Search for the cell housing the specified text and yield its (x, y) center coordinate. 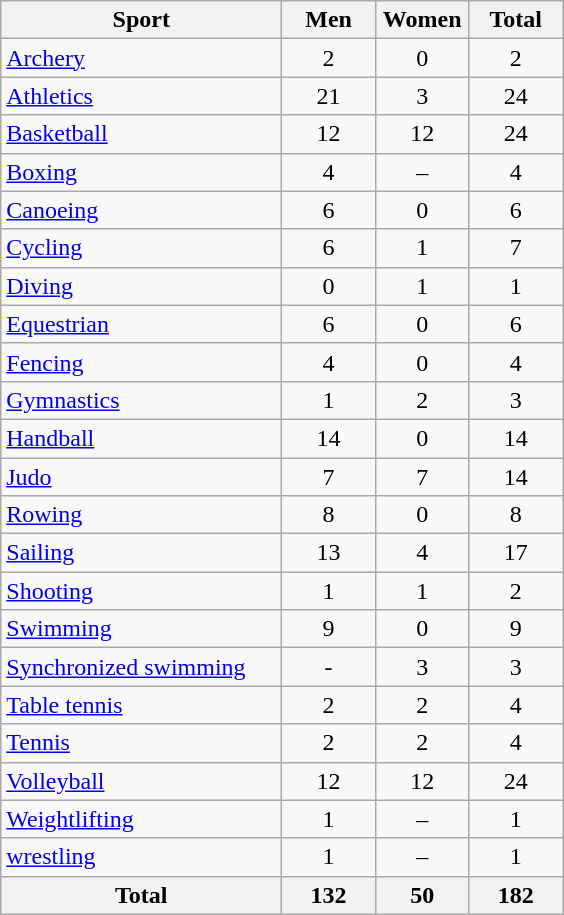
50 (422, 895)
Women (422, 20)
Diving (142, 286)
Cycling (142, 248)
13 (329, 553)
Table tennis (142, 705)
Sport (142, 20)
21 (329, 96)
17 (516, 553)
Rowing (142, 515)
Volleyball (142, 781)
Canoeing (142, 210)
132 (329, 895)
Judo (142, 477)
Basketball (142, 134)
Archery (142, 58)
182 (516, 895)
Weightlifting (142, 819)
Synchronized swimming (142, 667)
Sailing (142, 553)
Gymnastics (142, 400)
Swimming (142, 629)
Equestrian (142, 324)
- (329, 667)
Fencing (142, 362)
wrestling (142, 857)
Athletics (142, 96)
Shooting (142, 591)
Handball (142, 438)
Tennis (142, 743)
Men (329, 20)
Boxing (142, 172)
